Extract the (x, y) coordinate from the center of the cell holding the provided text.  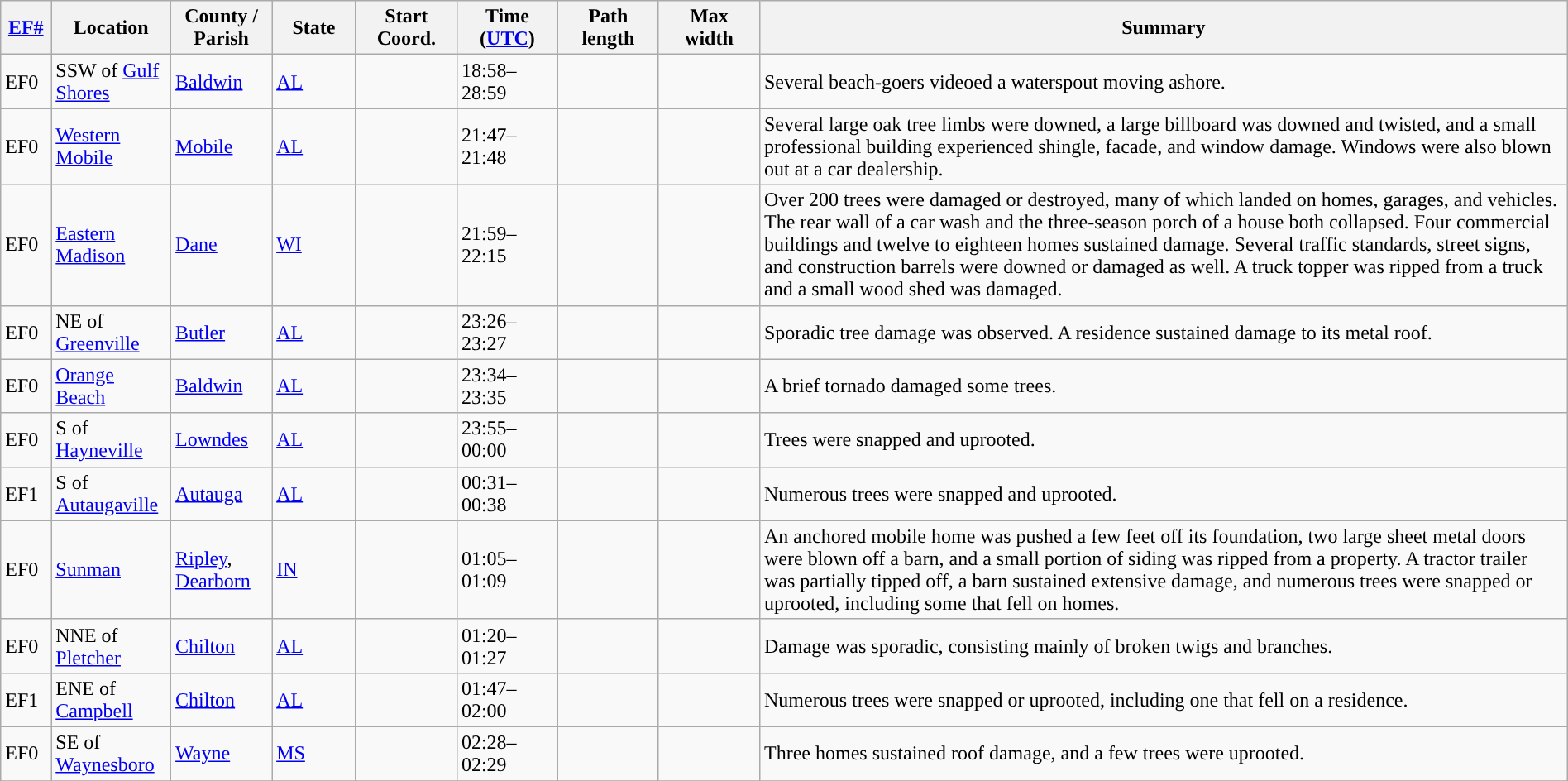
Autauga (222, 493)
Dane (222, 245)
01:47–02:00 (507, 700)
SE of Waynesboro (111, 753)
EF# (26, 28)
A brief tornado damaged some trees. (1163, 386)
Damage was sporadic, consisting mainly of broken twigs and branches. (1163, 645)
Several beach-goers videoed a waterspout moving ashore. (1163, 81)
State (314, 28)
Start Coord. (406, 28)
Lowndes (222, 440)
21:47–21:48 (507, 146)
00:31–00:38 (507, 493)
23:34–23:35 (507, 386)
Orange Beach (111, 386)
Location (111, 28)
NE of Greenville (111, 333)
23:26–23:27 (507, 333)
Numerous trees were snapped or uprooted, including one that fell on a residence. (1163, 700)
SSW of Gulf Shores (111, 81)
Wayne (222, 753)
Summary (1163, 28)
02:28–02:29 (507, 753)
23:55–00:00 (507, 440)
NNE of Pletcher (111, 645)
S of Hayneville (111, 440)
01:05–01:09 (507, 569)
01:20–01:27 (507, 645)
ENE of Campbell (111, 700)
Western Mobile (111, 146)
Eastern Madison (111, 245)
Time (UTC) (507, 28)
MS (314, 753)
Trees were snapped and uprooted. (1163, 440)
Max width (709, 28)
IN (314, 569)
County / Parish (222, 28)
Path length (608, 28)
Sunman (111, 569)
21:59–22:15 (507, 245)
Numerous trees were snapped and uprooted. (1163, 493)
Three homes sustained roof damage, and a few trees were uprooted. (1163, 753)
Butler (222, 333)
Mobile (222, 146)
WI (314, 245)
18:58–28:59 (507, 81)
Sporadic tree damage was observed. A residence sustained damage to its metal roof. (1163, 333)
S of Autaugaville (111, 493)
Ripley, Dearborn (222, 569)
